Scan for the cell matching the given text and deliver its (x, y) coordinate at center. 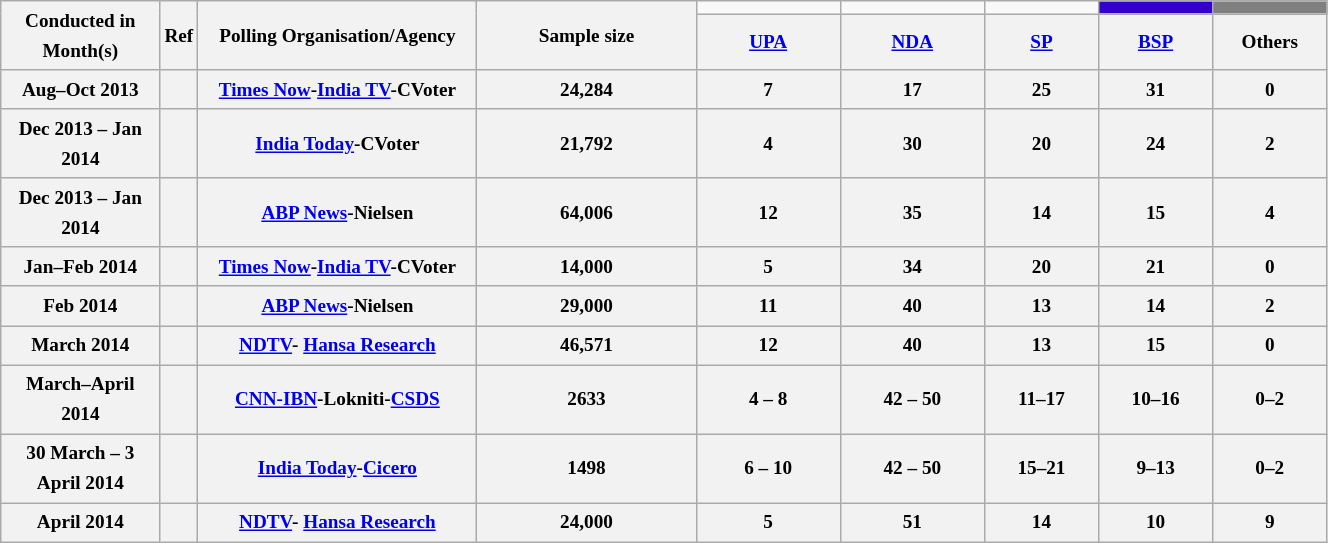
51 (912, 522)
17 (912, 90)
SP (1041, 42)
24,284 (586, 90)
2633 (586, 400)
15–21 (1041, 468)
March–April 2014 (80, 400)
64,006 (586, 212)
34 (912, 266)
UPA (768, 42)
24 (1156, 144)
30 (912, 144)
14,000 (586, 266)
6 – 10 (768, 468)
10 (1156, 522)
Aug–Oct 2013 (80, 90)
9–13 (1156, 468)
Polling Organisation/Agency (338, 36)
Jan–Feb 2014 (80, 266)
7 (768, 90)
Others (1270, 42)
21,792 (586, 144)
India Today-Cicero (338, 468)
BSP (1156, 42)
1498 (586, 468)
Sample size (586, 36)
4 – 8 (768, 400)
Feb 2014 (80, 306)
46,571 (586, 344)
10–16 (1156, 400)
29,000 (586, 306)
35 (912, 212)
11 (768, 306)
India Today-CVoter (338, 144)
25 (1041, 90)
11–17 (1041, 400)
21 (1156, 266)
NDA (912, 42)
March 2014 (80, 344)
30 March – 3 April 2014 (80, 468)
CNN-IBN-Lokniti-CSDS (338, 400)
9 (1270, 522)
31 (1156, 90)
24,000 (586, 522)
Conducted in Month(s) (80, 36)
April 2014 (80, 522)
Ref (179, 36)
